Provide the [X, Y] coordinate of the cell's center where the given text is located.  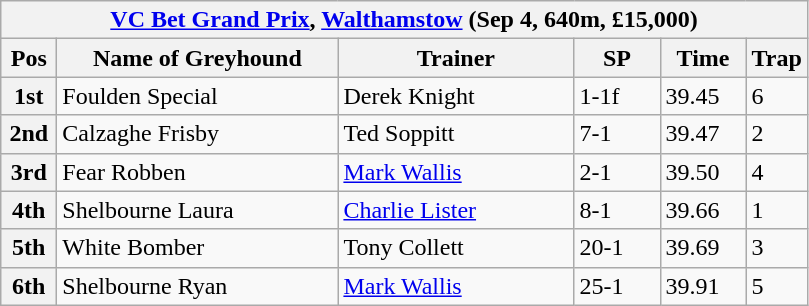
39.45 [703, 96]
Calzaghe Frisby [198, 134]
4th [29, 210]
Shelbourne Laura [198, 210]
39.47 [703, 134]
Derek Knight [456, 96]
Foulden Special [198, 96]
Fear Robben [198, 172]
1st [29, 96]
1-1f [617, 96]
20-1 [617, 248]
3 [776, 248]
White Bomber [198, 248]
Shelbourne Ryan [198, 286]
Trap [776, 58]
3rd [29, 172]
2 [776, 134]
39.91 [703, 286]
4 [776, 172]
Name of Greyhound [198, 58]
Pos [29, 58]
39.50 [703, 172]
5th [29, 248]
2nd [29, 134]
5 [776, 286]
7-1 [617, 134]
Time [703, 58]
8-1 [617, 210]
Trainer [456, 58]
Ted Soppitt [456, 134]
Charlie Lister [456, 210]
39.69 [703, 248]
6 [776, 96]
VC Bet Grand Prix, Walthamstow (Sep 4, 640m, £15,000) [404, 20]
Tony Collett [456, 248]
SP [617, 58]
2-1 [617, 172]
6th [29, 286]
1 [776, 210]
39.66 [703, 210]
25-1 [617, 286]
